From the cell containing the given text, extract its center point as [x, y] coordinate. 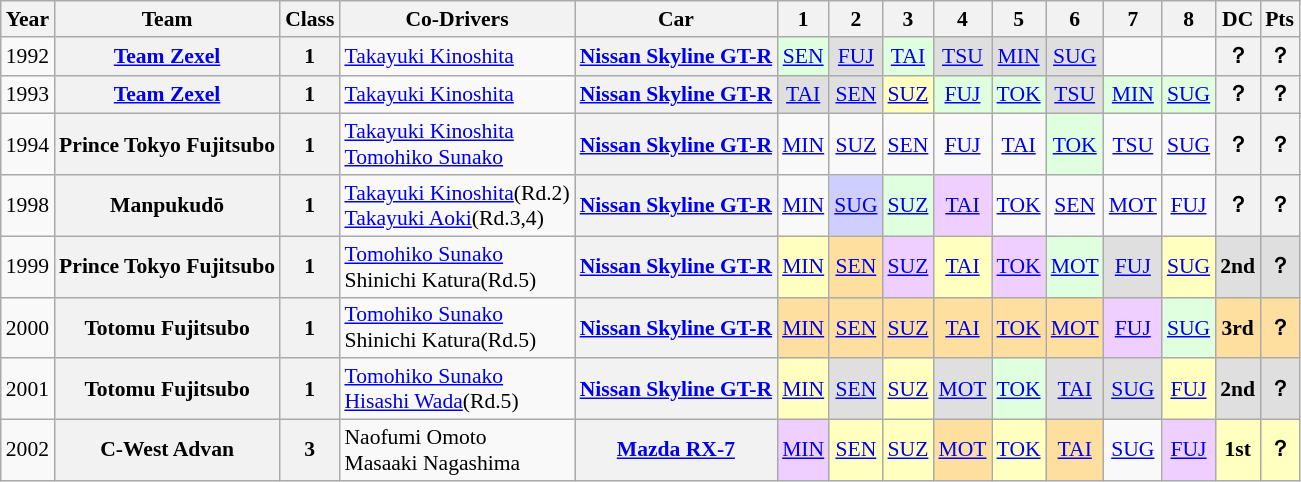
4 [962, 19]
Manpukudō [167, 206]
Car [676, 19]
Co-Drivers [456, 19]
7 [1133, 19]
Pts [1280, 19]
1994 [28, 144]
3rd [1238, 328]
1992 [28, 56]
1993 [28, 94]
8 [1188, 19]
Tomohiko Sunako Hisashi Wada(Rd.5) [456, 390]
Class [310, 19]
1999 [28, 266]
Year [28, 19]
C-West Advan [167, 450]
Mazda RX-7 [676, 450]
Takayuki Kinoshita(Rd.2) Takayuki Aoki(Rd.3,4) [456, 206]
Team [167, 19]
2001 [28, 390]
Naofumi Omoto Masaaki Nagashima [456, 450]
2002 [28, 450]
6 [1075, 19]
2000 [28, 328]
Takayuki Kinoshita Tomohiko Sunako [456, 144]
DC [1238, 19]
2 [856, 19]
5 [1019, 19]
1st [1238, 450]
1998 [28, 206]
